Return the [X, Y] coordinate for the center point of the cell that contains the specified text.  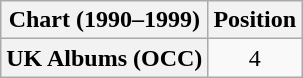
UK Albums (OCC) [104, 58]
4 [255, 58]
Position [255, 20]
Chart (1990–1999) [104, 20]
